Output the (x, y) coordinate of the center of the cell containing the given text.  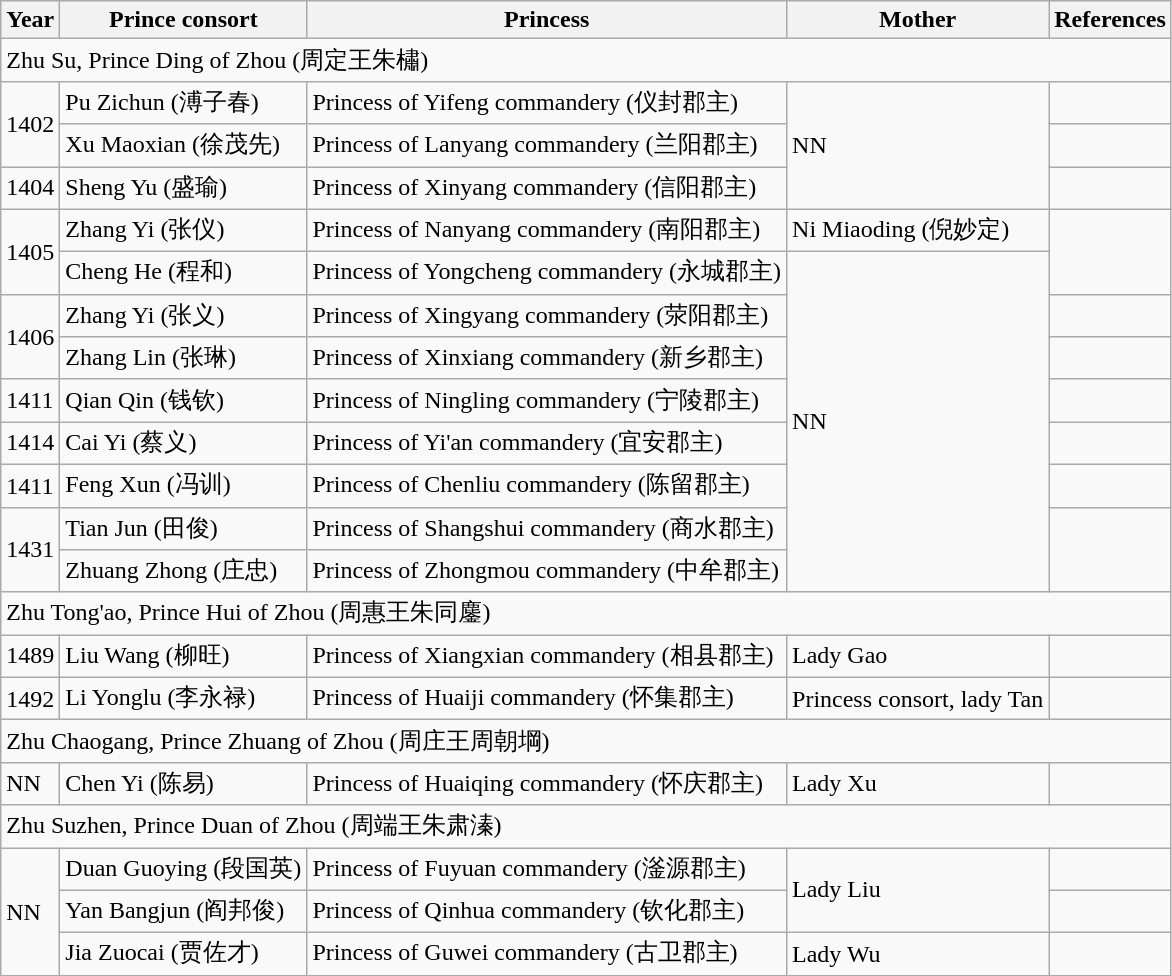
Zhang Yi (张义) (184, 316)
Princess of Fuyuan commandery (滏源郡主) (547, 870)
1406 (30, 336)
Princess of Yi'an commandery (宜安郡主) (547, 444)
Lady Gao (918, 656)
Princess of Xiangxian commandery (相县郡主) (547, 656)
Zhu Chaogang, Prince Zhuang of Zhou (周庄王周朝堈) (586, 742)
Princess of Huaiji commandery (怀集郡主) (547, 698)
Liu Wang (柳旺) (184, 656)
Princess of Yongcheng commandery (永城郡主) (547, 274)
Zhuang Zhong (庄忠) (184, 572)
1431 (30, 550)
Princess of Lanyang commandery (兰阳郡主) (547, 146)
Xu Maoxian (徐茂先) (184, 146)
Zhu Suzhen, Prince Duan of Zhou (周端王朱肃溱) (586, 826)
1492 (30, 698)
Princess of Chenliu commandery (陈留郡主) (547, 486)
Princess of Xinxiang commandery (新乡郡主) (547, 358)
Zhang Lin (张琳) (184, 358)
Qian Qin (钱钦) (184, 400)
Chen Yi (陈易) (184, 784)
Princess of Nanyang commandery (南阳郡主) (547, 230)
Feng Xun (冯训) (184, 486)
Princess of Shangshui commandery (商水郡主) (547, 528)
Tian Jun (田俊) (184, 528)
Princess of Yifeng commandery (仪封郡主) (547, 102)
Zhu Su, Prince Ding of Zhou (周定王朱橚) (586, 60)
Princess (547, 20)
Princess of Ningling commandery (宁陵郡主) (547, 400)
Princess of Zhongmou commandery (中牟郡主) (547, 572)
Yan Bangjun (阎邦俊) (184, 912)
Sheng Yu (盛瑜) (184, 188)
Lady Xu (918, 784)
1405 (30, 252)
Zhu Tong'ao, Prince Hui of Zhou (周惠王朱同鏖) (586, 614)
1414 (30, 444)
1489 (30, 656)
Princess of Xinyang commandery (信阳郡主) (547, 188)
Princess of Huaiqing commandery (怀庆郡主) (547, 784)
Princess of Xingyang commandery (荥阳郡主) (547, 316)
Mother (918, 20)
Lady Liu (918, 890)
Li Yonglu (李永禄) (184, 698)
Princess of Guwei commandery (古卫郡主) (547, 954)
1404 (30, 188)
Prince consort (184, 20)
Jia Zuocai (贾佐才) (184, 954)
Duan Guoying (段国英) (184, 870)
Princess consort, lady Tan (918, 698)
Cheng He (程和) (184, 274)
Cai Yi (蔡义) (184, 444)
References (1110, 20)
Zhang Yi (张仪) (184, 230)
Ni Miaoding (倪妙定) (918, 230)
Year (30, 20)
Pu Zichun (溥子春) (184, 102)
Princess of Qinhua commandery (钦化郡主) (547, 912)
Lady Wu (918, 954)
1402 (30, 124)
